Extract the (x, y) coordinate from the center of the cell holding the provided text.  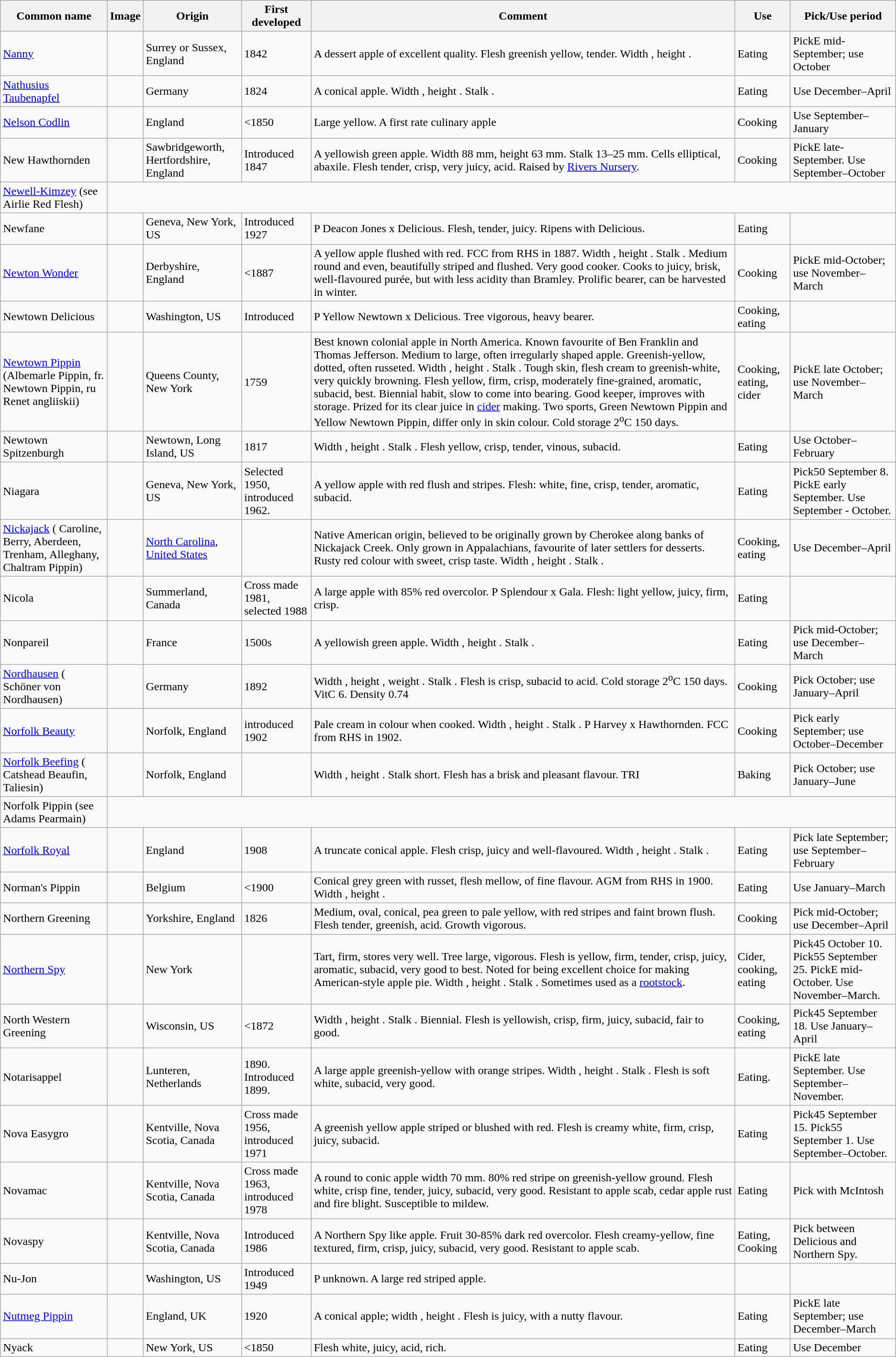
Pick mid-October; use December–March (843, 642)
New York, US (192, 1347)
Nathusius Taubenapfel (54, 91)
Pale cream in colour when cooked. Width , height . Stalk . P Harvey x Hawthornden. FCC from RHS in 1902. (523, 730)
Baking (762, 774)
Newtown Spitzenburgh (54, 447)
Pick late September; use September–February (843, 850)
Use September–January (843, 123)
Pick October; use January–April (843, 686)
Eating. (762, 1077)
Eating, Cooking (762, 1241)
A truncate conical apple. Flesh crisp, juicy and well-flavoured. Width , height . Stalk . (523, 850)
Belgium (192, 887)
Derbyshire, England (192, 273)
1890. Introduced 1899. (277, 1077)
Nelson Codlin (54, 123)
1908 (277, 850)
Cider, cooking, eating (762, 969)
First developed (277, 16)
Norfolk Royal (54, 850)
North Western Greening (54, 1026)
Nanny (54, 54)
<1887 (277, 273)
England, UK (192, 1316)
Summerland, Canada (192, 598)
Novamac (54, 1191)
Introduced 1986 (277, 1241)
<1872 (277, 1026)
Pick with McIntosh (843, 1191)
Nutmeg Pippin (54, 1316)
1759 (277, 382)
Nordhausen ( Schöner von Nordhausen) (54, 686)
Nova Easygro (54, 1133)
Newtown Delicious (54, 317)
Wisconsin, US (192, 1026)
A yellowish green apple. Width , height . Stalk . (523, 642)
A large apple with 85% red overcolor. P Splendour x Gala. Flesh: light yellow, juicy, firm, crisp. (523, 598)
Origin (192, 16)
Newtown, Long Island, US (192, 447)
Queens County, New York (192, 382)
PickE late September. Use September–November. (843, 1077)
Width , height . Stalk short. Flesh has a brisk and pleasant flavour. TRI (523, 774)
PickE late October; use November–March (843, 382)
Pick early September; use October–December (843, 730)
France (192, 642)
PickE late September; use December–March (843, 1316)
Norfolk Beefing ( Catshead Beaufin, Taliesin) (54, 774)
Surrey or Sussex, England (192, 54)
1842 (277, 54)
A dessert apple of excellent quality. Flesh greenish yellow, tender. Width , height . (523, 54)
Northern Spy (54, 969)
New Hawthornden (54, 160)
Medium, oval, conical, pea green to pale yellow, with red stripes and faint brown flush. Flesh tender, greenish, acid. Growth vigorous. (523, 919)
Northern Greening (54, 919)
Use January–March (843, 887)
Common name (54, 16)
Notarisappel (54, 1077)
Pick45 September 15. Pick55 September 1. Use September–October. (843, 1133)
Newtown Pippin (Albemarle Pippin, fr. Newtown Pippin, ru Renet angliiskii) (54, 382)
Cross made 1956, introduced 1971 (277, 1133)
Width , height . Stalk . Flesh yellow, crisp, tender, vinous, subacid. (523, 447)
Norman's Pippin (54, 887)
<1900 (277, 887)
Use December (843, 1347)
Pick mid-October; use December–April (843, 919)
Comment (523, 16)
Nonpareil (54, 642)
1824 (277, 91)
A yellow apple with red flush and stripes. Flesh: white, fine, crisp, tender, aromatic, subacid. (523, 491)
Large yellow. A first rate culinary apple (523, 123)
Pick between Delicious and Northern Spy. (843, 1241)
A large apple greenish-yellow with orange stripes. Width , height . Stalk . Flesh is soft white, subacid, very good. (523, 1077)
PickE late-September. Use September–October (843, 160)
Introduced 1927 (277, 229)
Novaspy (54, 1241)
Width , height . Stalk . Biennial. Flesh is yellowish, crisp, firm, juicy, subacid, fair to good. (523, 1026)
New York (192, 969)
Norfolk Beauty (54, 730)
Yorkshire, England (192, 919)
Nicola (54, 598)
Image (125, 16)
Conical grey green with russet, flesh mellow, of fine flavour. AGM from RHS in 1900. Width , height . (523, 887)
Cross made 1981, selected 1988 (277, 598)
Use (762, 16)
Cooking, eating, cider (762, 382)
introduced 1902 (277, 730)
Nyack (54, 1347)
Pick45 October 10. Pick55 September 25. PickE mid-October. Use November–March. (843, 969)
P Yellow Newtown x Delicious. Tree vigorous, heavy bearer. (523, 317)
Pick50 September 8. PickE early September. Use September - October. (843, 491)
P unknown. A large red striped apple. (523, 1279)
1826 (277, 919)
1892 (277, 686)
Introduced (277, 317)
Introduced 1847 (277, 160)
Norfolk Pippin (see Adams Pearmain) (54, 812)
North Carolina, United States (192, 548)
Nickajack ( Caroline, Berry, Aberdeen, Trenham, Alleghany, Chaltram Pippin) (54, 548)
Newfane (54, 229)
Pick/Use period (843, 16)
PickE mid-October; use November–March (843, 273)
1500s (277, 642)
Flesh white, juicy, acid, rich. (523, 1347)
Use October–February (843, 447)
Selected 1950, introduced 1962. (277, 491)
Pick October; use January–June (843, 774)
Sawbridgeworth, Hertfordshire, England (192, 160)
Newton Wonder (54, 273)
Pick45 September 18. Use January–April (843, 1026)
Width , height , weight . Stalk . Flesh is crisp, subacid to acid. Cold storage 2oC 150 days. VitC 6. Density 0.74 (523, 686)
Cross made 1963, introduced 1978 (277, 1191)
1920 (277, 1316)
1817 (277, 447)
A conical apple; width , height . Flesh is juicy, with a nutty flavour. (523, 1316)
A conical apple. Width , height . Stalk . (523, 91)
Nu-Jon (54, 1279)
Lunteren, Netherlands (192, 1077)
Niagara (54, 491)
Newell-Kimzey (see Airlie Red Flesh) (54, 197)
Introduced 1949 (277, 1279)
PickE mid-September; use October (843, 54)
A greenish yellow apple striped or blushed with red. Flesh is creamy white, firm, crisp, juicy, subacid. (523, 1133)
P Deacon Jones x Delicious. Flesh, tender, juicy. Ripens with Delicious. (523, 229)
